Pinpoint the cell where the given text exists, returning its [x, y] midpoint coordinate. 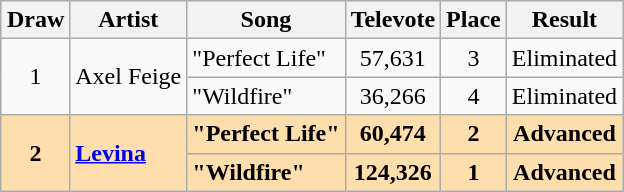
Levina [128, 153]
124,326 [392, 172]
Song [266, 20]
Draw [35, 20]
Televote [392, 20]
Result [564, 20]
4 [474, 96]
Place [474, 20]
57,631 [392, 58]
Artist [128, 20]
36,266 [392, 96]
3 [474, 58]
Axel Feige [128, 77]
60,474 [392, 134]
